Search for the cell housing the specified text and yield its [X, Y] center coordinate. 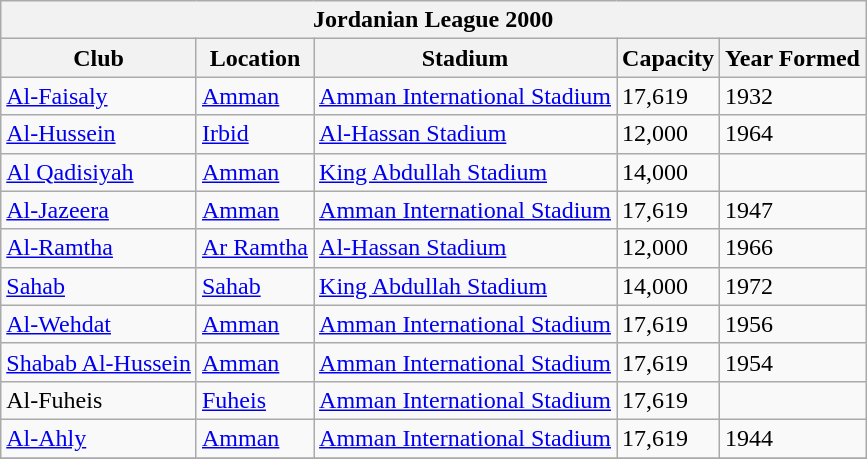
Club [99, 58]
Ar Ramtha [254, 248]
1966 [793, 248]
1964 [793, 134]
Al-Ahly [99, 438]
Location [254, 58]
Year Formed [793, 58]
1944 [793, 438]
Jordanian League 2000 [434, 20]
1932 [793, 96]
Irbid [254, 134]
Shabab Al-Hussein [99, 362]
Al-Ramtha [99, 248]
Capacity [668, 58]
Al Qadisiyah [99, 172]
1954 [793, 362]
Al-Hussein [99, 134]
Fuheis [254, 400]
1972 [793, 286]
1956 [793, 324]
Stadium [466, 58]
Al-Fuheis [99, 400]
Al-Jazeera [99, 210]
Al-Wehdat [99, 324]
1947 [793, 210]
Al-Faisaly [99, 96]
